Detect which cell encompasses the target text, then output its (x, y) center coordinate. 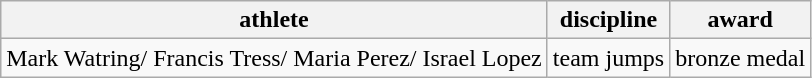
bronze medal (740, 58)
team jumps (608, 58)
award (740, 20)
athlete (274, 20)
discipline (608, 20)
Mark Watring/ Francis Tress/ Maria Perez/ Israel Lopez (274, 58)
